Pinpoint the cell where the given text exists, returning its [x, y] midpoint coordinate. 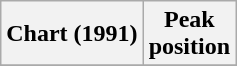
Peakposition [189, 34]
Chart (1991) [72, 34]
